Find where the given text appears and provide that cell's center as (x, y) coordinate. 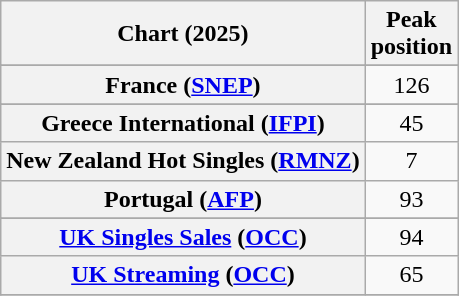
Greece International (IFPI) (183, 123)
65 (411, 275)
Peakposition (411, 34)
New Zealand Hot Singles (RMNZ) (183, 161)
Chart (2025) (183, 34)
7 (411, 161)
94 (411, 237)
45 (411, 123)
UK Streaming (OCC) (183, 275)
93 (411, 199)
France (SNEP) (183, 85)
Portugal (AFP) (183, 199)
126 (411, 85)
UK Singles Sales (OCC) (183, 237)
